Search for the cell housing the specified text and yield its [X, Y] center coordinate. 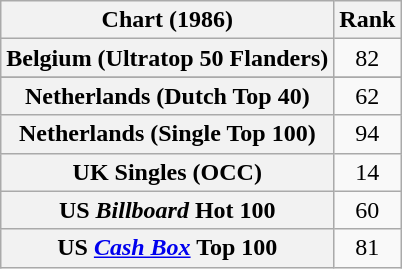
81 [368, 248]
82 [368, 58]
Belgium (Ultratop 50 Flanders) [168, 58]
Netherlands (Dutch Top 40) [168, 96]
Netherlands (Single Top 100) [168, 134]
60 [368, 210]
Chart (1986) [168, 20]
UK Singles (OCC) [168, 172]
US Cash Box Top 100 [168, 248]
US Billboard Hot 100 [168, 210]
62 [368, 96]
94 [368, 134]
14 [368, 172]
Rank [368, 20]
